Search for the cell housing the specified text and yield its (X, Y) center coordinate. 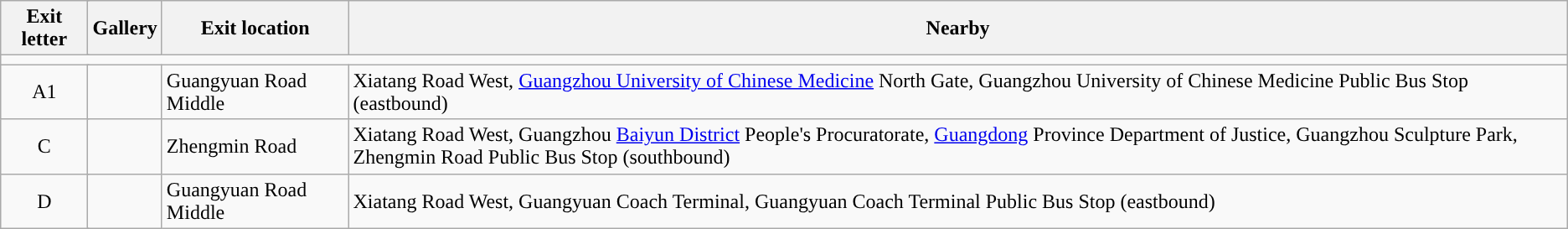
Xiatang Road West, Guangzhou University of Chinese Medicine North Gate, Guangzhou University of Chinese Medicine Public Bus Stop (eastbound) (958, 92)
C (44, 146)
Gallery (125, 29)
D (44, 201)
Nearby (958, 29)
Xiatang Road West, Guangyuan Coach Terminal, Guangyuan Coach Terminal Public Bus Stop (eastbound) (958, 201)
Exit location (255, 29)
Zhengmin Road (255, 146)
Exit letter (44, 29)
A1 (44, 92)
